From the cell containing the given text, extract its center point as [x, y] coordinate. 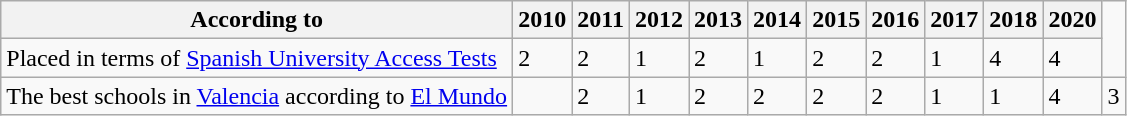
2014 [778, 20]
2012 [658, 20]
The best schools in Valencia according to El Mundo [257, 96]
3 [1114, 96]
Placed in terms of Spanish University Access Tests [257, 58]
2011 [601, 20]
2018 [1014, 20]
2020 [1072, 20]
According to [257, 20]
2010 [542, 20]
2015 [836, 20]
2017 [954, 20]
2013 [718, 20]
2016 [896, 20]
